Detect which cell encompasses the target text, then output its [X, Y] center coordinate. 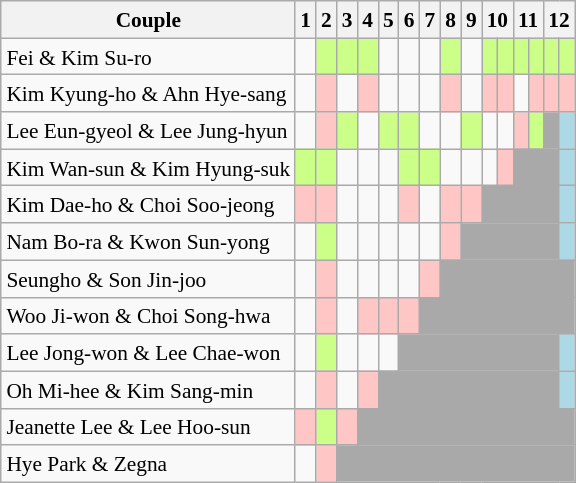
Lee Jong-won & Lee Chae-won [148, 352]
Kim Kyung-ho & Ahn Hye-sang [148, 94]
8 [450, 20]
1 [306, 20]
7 [430, 20]
12 [558, 20]
Seungho & Son Jin-joo [148, 278]
Kim Dae-ho & Choi Soo-jeong [148, 204]
5 [388, 20]
3 [348, 20]
6 [410, 20]
Couple [148, 20]
Hye Park & Zegna [148, 464]
Lee Eun-gyeol & Lee Jung-hyun [148, 130]
Nam Bo-ra & Kwon Sun-yong [148, 242]
Jeanette Lee & Lee Hoo-sun [148, 426]
Woo Ji-won & Choi Song-hwa [148, 316]
4 [368, 20]
10 [498, 20]
9 [472, 20]
2 [326, 20]
Kim Wan-sun & Kim Hyung-suk [148, 168]
Oh Mi-hee & Kim Sang-min [148, 390]
11 [528, 20]
Fei & Kim Su-ro [148, 56]
